Return [x, y] of the center of cell containing provided text 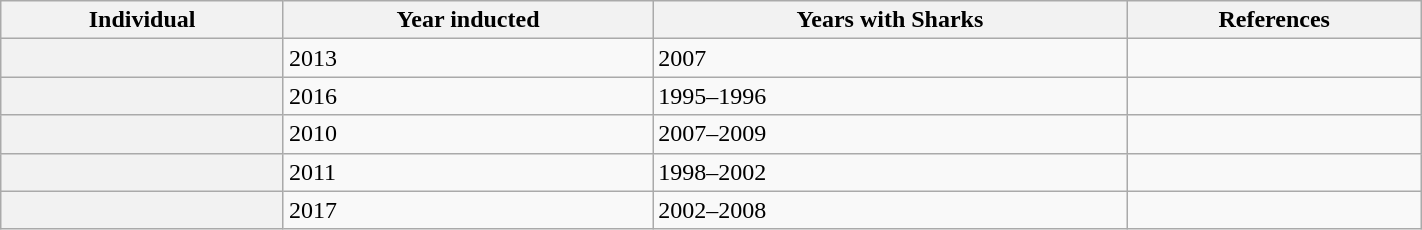
References [1274, 20]
1998–2002 [890, 172]
2002–2008 [890, 210]
2016 [468, 96]
2017 [468, 210]
Individual [142, 20]
1995–1996 [890, 96]
2007–2009 [890, 134]
2010 [468, 134]
2013 [468, 58]
2007 [890, 58]
Year inducted [468, 20]
2011 [468, 172]
Years with Sharks [890, 20]
